Extract the [X, Y] coordinate from the center of the cell holding the provided text.  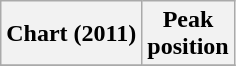
Peakposition [188, 34]
Chart (2011) [72, 34]
